Scan for the cell matching the given text and deliver its [X, Y] coordinate at center. 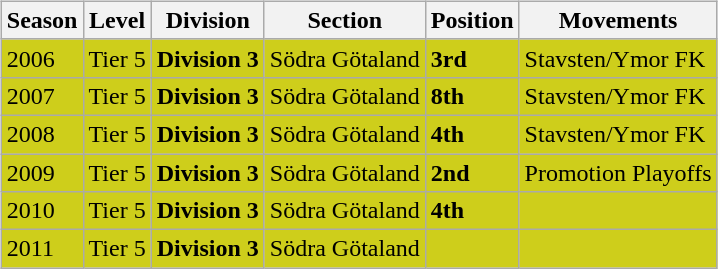
2007 [42, 96]
2nd [472, 173]
2006 [42, 58]
Movements [618, 20]
8th [472, 96]
Level [117, 20]
Season [42, 20]
Division [208, 20]
2011 [42, 249]
2010 [42, 211]
Position [472, 20]
3rd [472, 58]
2009 [42, 173]
Section [344, 20]
2008 [42, 134]
Promotion Playoffs [618, 173]
